Capture the cell that displays the provided text and extract its [X, Y] central coordinate. 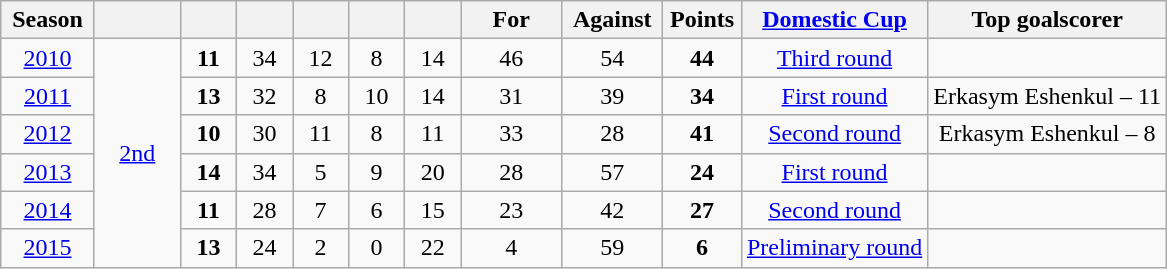
20 [433, 172]
44 [702, 58]
2015 [48, 248]
9 [377, 172]
32 [264, 96]
Preliminary round [834, 248]
Domestic Cup [834, 20]
7 [320, 210]
39 [612, 96]
15 [433, 210]
12 [320, 58]
Points [702, 20]
30 [264, 134]
22 [433, 248]
0 [377, 248]
Top goalscorer [1048, 20]
57 [612, 172]
Season [48, 20]
2012 [48, 134]
2014 [48, 210]
42 [612, 210]
Against [612, 20]
59 [612, 248]
2013 [48, 172]
Third round [834, 58]
Erkasym Eshenkul – 11 [1048, 96]
27 [702, 210]
33 [512, 134]
31 [512, 96]
23 [512, 210]
41 [702, 134]
2nd [137, 153]
For [512, 20]
5 [320, 172]
2010 [48, 58]
2011 [48, 96]
46 [512, 58]
4 [512, 248]
54 [612, 58]
2 [320, 248]
Erkasym Eshenkul – 8 [1048, 134]
